Output the [X, Y] coordinate of the center of the cell containing the given text.  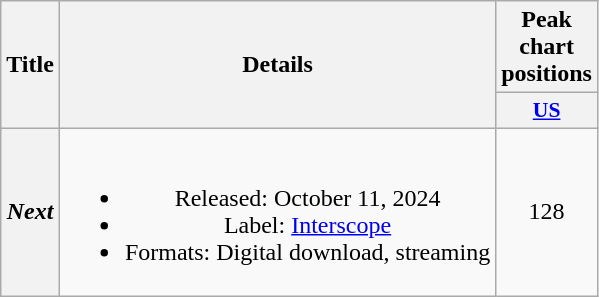
US [547, 111]
Details [277, 65]
Next [30, 212]
Released: October 11, 2024Label: InterscopeFormats: Digital download, streaming [277, 212]
128 [547, 212]
Title [30, 65]
Peak chart positions [547, 47]
